Scan for the cell matching the given text and deliver its [X, Y] coordinate at center. 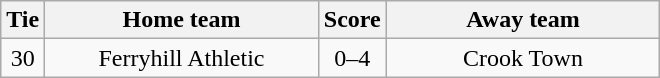
30 [23, 58]
0–4 [352, 58]
Tie [23, 20]
Score [352, 20]
Ferryhill Athletic [182, 58]
Home team [182, 20]
Away team [523, 20]
Crook Town [523, 58]
